Find where the given text appears and provide that cell's center as [x, y] coordinate. 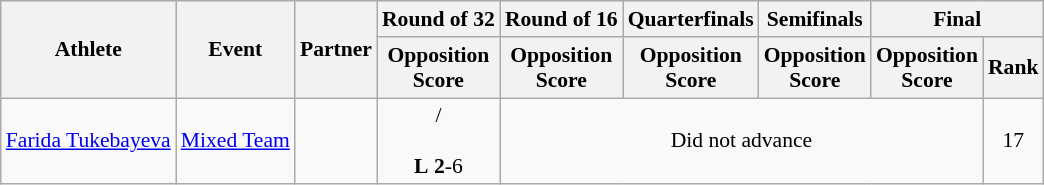
Farida Tukebayeva [88, 142]
17 [1014, 142]
Rank [1014, 68]
Round of 32 [438, 19]
Did not advance [742, 142]
/ L 2-6 [438, 142]
Round of 16 [562, 19]
Partner [336, 50]
Final [958, 19]
Event [236, 50]
Semifinals [815, 19]
Mixed Team [236, 142]
Athlete [88, 50]
Quarterfinals [691, 19]
